Search for the cell housing the specified text and yield its [X, Y] center coordinate. 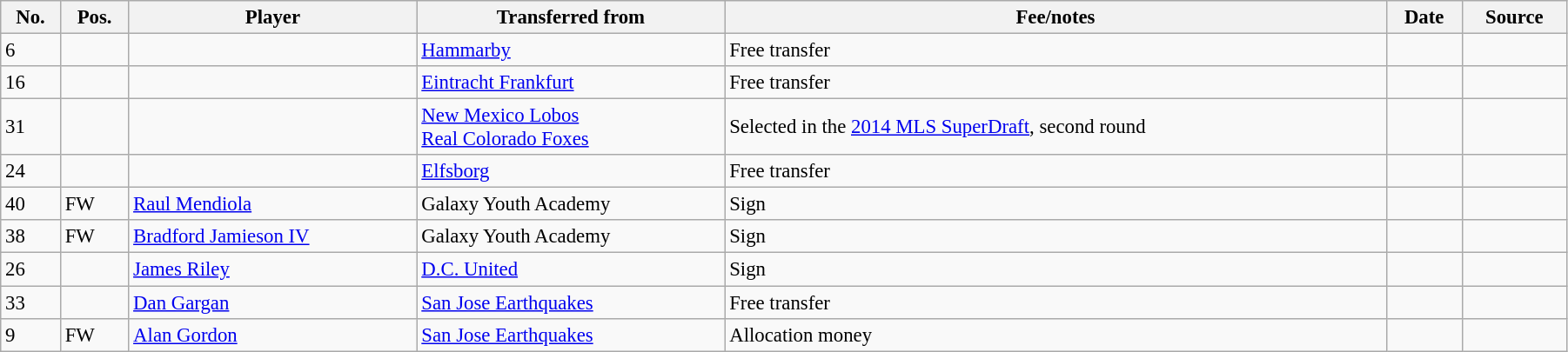
Elfsborg [571, 171]
33 [31, 302]
Eintracht Frankfurt [571, 83]
Alan Gordon [273, 335]
Date [1424, 17]
40 [31, 204]
Source [1514, 17]
Allocation money [1055, 335]
Bradford Jamieson IV [273, 237]
Hammarby [571, 50]
24 [31, 171]
Player [273, 17]
9 [31, 335]
Raul Mendiola [273, 204]
Selected in the 2014 MLS SuperDraft, second round [1055, 127]
New Mexico Lobos Real Colorado Foxes [571, 127]
26 [31, 269]
Pos. [94, 17]
31 [31, 127]
Transferred from [571, 17]
No. [31, 17]
16 [31, 83]
Dan Gargan [273, 302]
Fee/notes [1055, 17]
38 [31, 237]
James Riley [273, 269]
6 [31, 50]
D.C. United [571, 269]
